Extract the (X, Y) coordinate from the center of the cell holding the provided text.  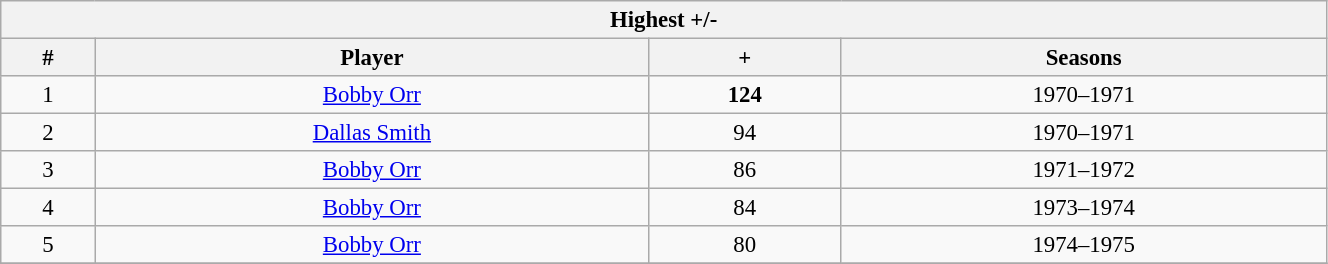
94 (745, 133)
1971–1972 (1084, 170)
2 (48, 133)
# (48, 58)
1974–1975 (1084, 245)
Seasons (1084, 58)
5 (48, 245)
3 (48, 170)
Highest +/- (664, 20)
86 (745, 170)
84 (745, 208)
Player (372, 58)
Dallas Smith (372, 133)
4 (48, 208)
1973–1974 (1084, 208)
+ (745, 58)
124 (745, 95)
1 (48, 95)
80 (745, 245)
